Locate the cell with the specified text and output its (X, Y) center coordinate. 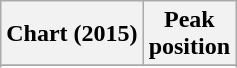
Peakposition (189, 34)
Chart (2015) (72, 34)
